From the cell containing the given text, extract its center point as [X, Y] coordinate. 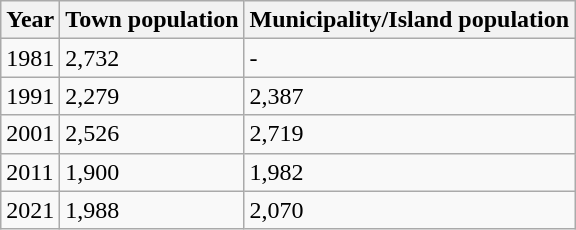
1991 [30, 96]
2021 [30, 210]
2,279 [152, 96]
- [410, 58]
2011 [30, 172]
2,387 [410, 96]
1,982 [410, 172]
Town population [152, 20]
2,070 [410, 210]
2,526 [152, 134]
2001 [30, 134]
Year [30, 20]
2,719 [410, 134]
1981 [30, 58]
Municipality/Island population [410, 20]
2,732 [152, 58]
1,988 [152, 210]
1,900 [152, 172]
